Pinpoint the cell where the given text exists, returning its [x, y] midpoint coordinate. 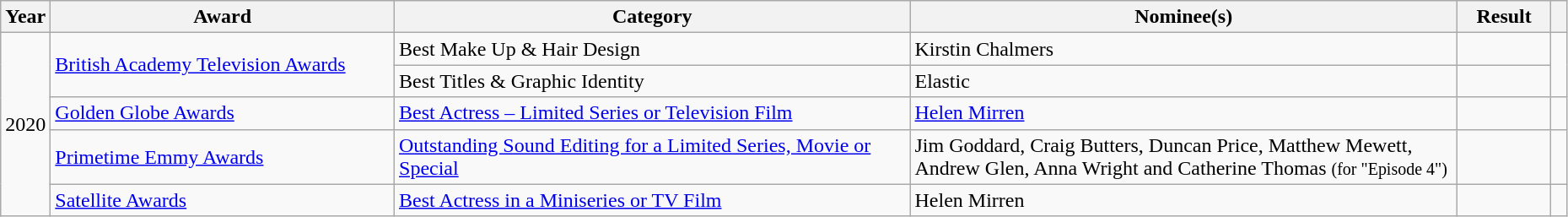
Best Actress in a Miniseries or TV Film [653, 200]
Outstanding Sound Editing for a Limited Series, Movie or Special [653, 157]
Kirstin Chalmers [1183, 49]
British Academy Television Awards [223, 65]
2020 [25, 125]
Year [25, 17]
Award [223, 17]
Elastic [1183, 81]
Best Make Up & Hair Design [653, 49]
Jim Goddard, Craig Butters, Duncan Price, Matthew Mewett, Andrew Glen, Anna Wright and Catherine Thomas (for "Episode 4") [1183, 157]
Result [1503, 17]
Golden Globe Awards [223, 113]
Best Titles & Graphic Identity [653, 81]
Satellite Awards [223, 200]
Category [653, 17]
Primetime Emmy Awards [223, 157]
Nominee(s) [1183, 17]
Best Actress – Limited Series or Television Film [653, 113]
